Return the (x, y) coordinate for the center point of the cell that contains the specified text.  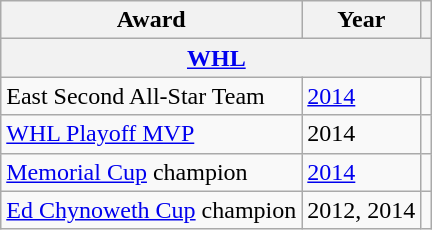
WHL Playoff MVP (152, 134)
Year (362, 20)
Memorial Cup champion (152, 172)
WHL (216, 58)
Ed Chynoweth Cup champion (152, 210)
Award (152, 20)
2012, 2014 (362, 210)
East Second All-Star Team (152, 96)
